Output the (x, y) coordinate of the center of the cell containing the given text.  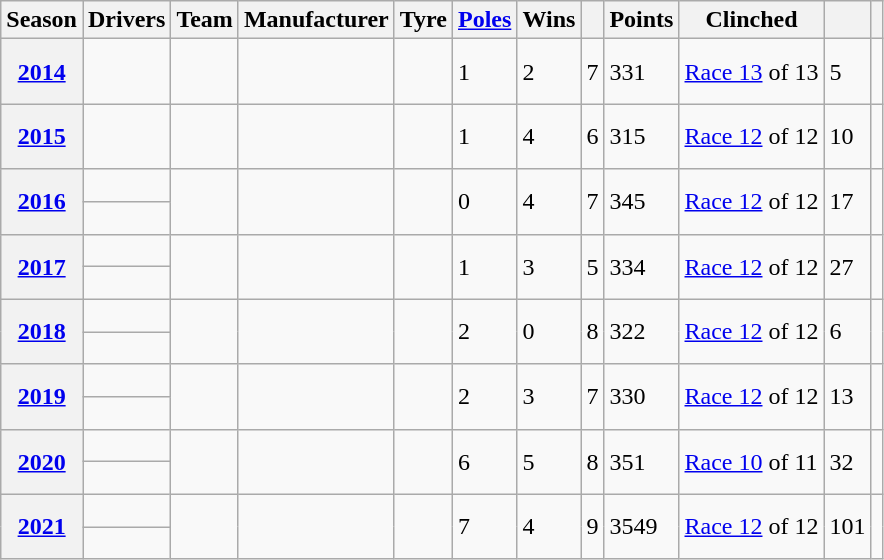
3549 (642, 526)
Tyre (423, 20)
32 (848, 462)
101 (848, 526)
330 (642, 396)
Team (205, 20)
2016 (42, 202)
Manufacturer (316, 20)
13 (848, 396)
2015 (42, 136)
10 (848, 136)
315 (642, 136)
Race 13 of 13 (752, 72)
2018 (42, 332)
322 (642, 332)
Points (642, 20)
17 (848, 202)
2020 (42, 462)
Poles (484, 20)
27 (848, 266)
2014 (42, 72)
Clinched (752, 20)
351 (642, 462)
Race 10 of 11 (752, 462)
331 (642, 72)
9 (592, 526)
334 (642, 266)
Season (42, 20)
345 (642, 202)
2021 (42, 526)
Drivers (126, 20)
Wins (549, 20)
2017 (42, 266)
2019 (42, 396)
